Pinpoint the cell where the given text exists, returning its (x, y) midpoint coordinate. 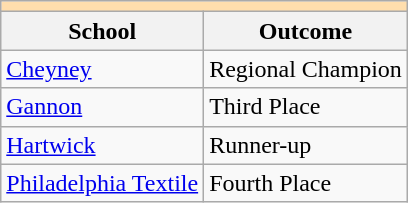
Hartwick (102, 145)
Runner-up (306, 145)
Cheyney (102, 69)
Gannon (102, 107)
Outcome (306, 31)
School (102, 31)
Philadelphia Textile (102, 183)
Third Place (306, 107)
Fourth Place (306, 183)
Regional Champion (306, 69)
